Find where the given text appears and provide that cell's center as (X, Y) coordinate. 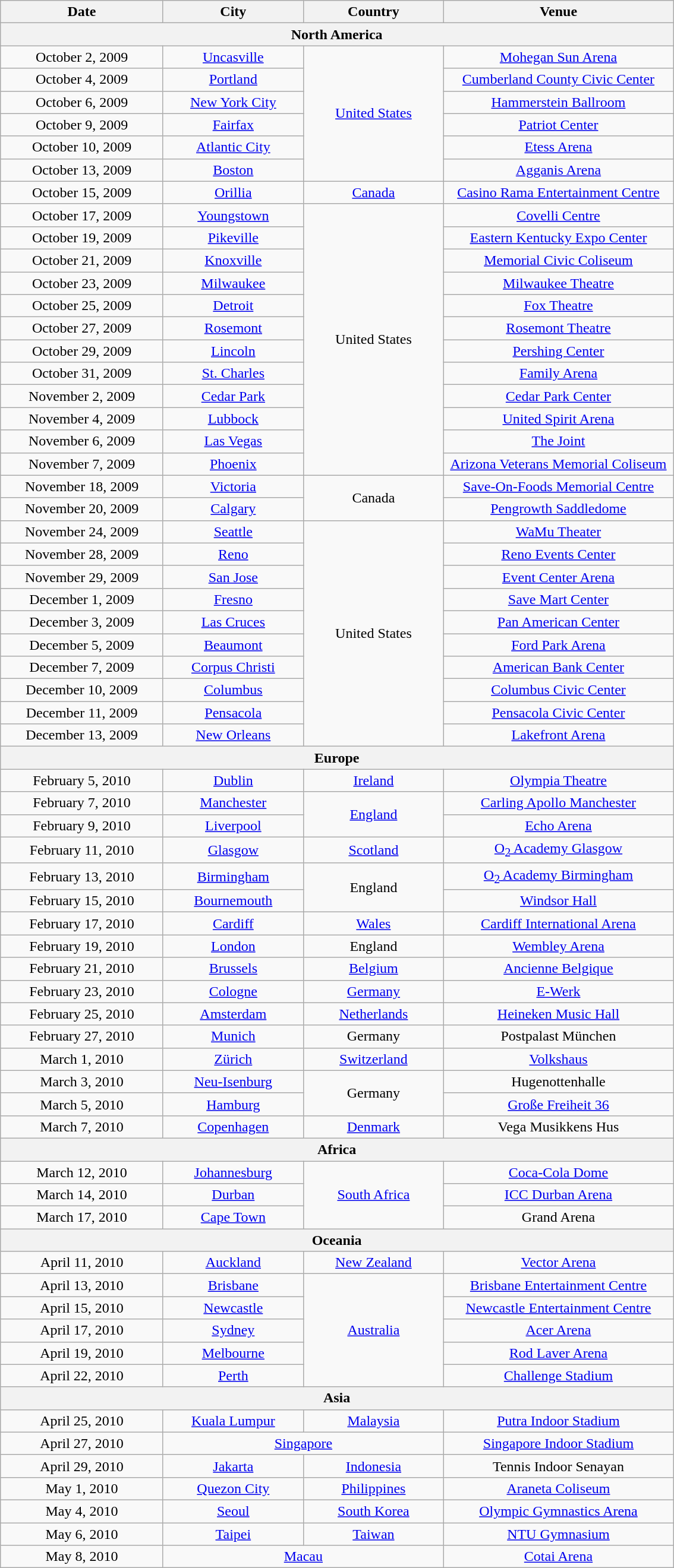
May 6, 2010 (82, 1534)
Indonesia (373, 1466)
Las Cruces (233, 622)
Country (373, 12)
Glasgow (233, 850)
Victoria (233, 486)
Perth (233, 1376)
Pengrowth Saddledome (558, 509)
Milwaukee (233, 283)
Amsterdam (233, 1014)
February 11, 2010 (82, 850)
Philippines (373, 1488)
November 18, 2009 (82, 486)
Zürich (233, 1059)
October 29, 2009 (82, 351)
Rosemont Theatre (558, 328)
Phoenix (233, 464)
March 12, 2010 (82, 1172)
Pershing Center (558, 351)
April 15, 2010 (82, 1308)
February 5, 2010 (82, 780)
April 11, 2010 (82, 1263)
Cape Town (233, 1218)
Wales (373, 924)
San Jose (233, 577)
October 27, 2009 (82, 328)
October 13, 2009 (82, 170)
Belgium (373, 969)
Postpalast München (558, 1036)
Memorial Civic Coliseum (558, 260)
Etess Arena (558, 147)
Brussels (233, 969)
Arizona Veterans Memorial Coliseum (558, 464)
October 9, 2009 (82, 125)
Rosemont (233, 328)
O2 Academy Birmingham (558, 876)
Cotai Arena (558, 1557)
Scotland (373, 850)
Acer Arena (558, 1330)
Atlantic City (233, 147)
Newcastle (233, 1308)
Save-On-Foods Memorial Centre (558, 486)
Detroit (233, 306)
Ford Park Arena (558, 644)
November 28, 2009 (82, 554)
November 4, 2009 (82, 419)
Malaysia (373, 1421)
Cumberland County Civic Center (558, 80)
February 7, 2010 (82, 803)
Beaumont (233, 644)
New Zealand (373, 1263)
WaMu Theater (558, 532)
February 21, 2010 (82, 969)
Portland (233, 80)
April 25, 2010 (82, 1421)
Kuala Lumpur (233, 1421)
Fox Theatre (558, 306)
Munich (233, 1036)
Putra Indoor Stadium (558, 1421)
South Africa (373, 1194)
Corpus Christi (233, 668)
Cedar Park Center (558, 396)
October 31, 2009 (82, 374)
Lincoln (233, 351)
Johannesburg (233, 1172)
Family Arena (558, 374)
E-Werk (558, 991)
October 25, 2009 (82, 306)
Seoul (233, 1511)
American Bank Center (558, 668)
Tennis Indoor Senayan (558, 1466)
Reno Events Center (558, 554)
Australia (373, 1330)
February 17, 2010 (82, 924)
Seattle (233, 532)
Switzerland (373, 1059)
Neu-Isenburg (233, 1082)
April 13, 2010 (82, 1285)
Uncasville (233, 57)
December 1, 2009 (82, 599)
February 15, 2010 (82, 901)
Eastern Kentucky Expo Center (558, 238)
May 8, 2010 (82, 1557)
April 27, 2010 (82, 1443)
Liverpool (233, 826)
United Spirit Arena (558, 419)
February 23, 2010 (82, 991)
February 13, 2010 (82, 876)
Melbourne (233, 1353)
Fairfax (233, 125)
Hammerstein Ballroom (558, 102)
February 19, 2010 (82, 946)
Heineken Music Hall (558, 1014)
St. Charles (233, 374)
March 5, 2010 (82, 1104)
Rod Laver Arena (558, 1353)
October 2, 2009 (82, 57)
March 17, 2010 (82, 1218)
Araneta Coliseum (558, 1488)
December 13, 2009 (82, 735)
Date (82, 12)
Hugenottenhalle (558, 1082)
October 4, 2009 (82, 80)
May 4, 2010 (82, 1511)
New Orleans (233, 735)
Coca-Cola Dome (558, 1172)
November 7, 2009 (82, 464)
February 27, 2010 (82, 1036)
Event Center Arena (558, 577)
Dublin (233, 780)
O2 Academy Glasgow (558, 850)
Olympic Gymnastics Arena (558, 1511)
Bournemouth (233, 901)
April 17, 2010 (82, 1330)
Wembley Arena (558, 946)
Singapore (303, 1443)
Las Vegas (233, 441)
March 7, 2010 (82, 1127)
April 29, 2010 (82, 1466)
Challenge Stadium (558, 1376)
Große Freiheit 36 (558, 1104)
Pensacola (233, 713)
Lakefront Arena (558, 735)
Oceania (337, 1240)
Casino Rama Entertainment Centre (558, 192)
Columbus Civic Center (558, 690)
Copenhagen (233, 1127)
Brisbane (233, 1285)
Europe (337, 758)
Reno (233, 554)
Auckland (233, 1263)
March 14, 2010 (82, 1195)
Cardiff (233, 924)
December 5, 2009 (82, 644)
October 19, 2009 (82, 238)
New York City (233, 102)
Jakarta (233, 1466)
Fresno (233, 599)
Carling Apollo Manchester (558, 803)
Lubbock (233, 419)
Netherlands (373, 1014)
May 1, 2010 (82, 1488)
October 6, 2009 (82, 102)
Windsor Hall (558, 901)
Milwaukee Theatre (558, 283)
Cedar Park (233, 396)
December 7, 2009 (82, 668)
Manchester (233, 803)
Pan American Center (558, 622)
October 23, 2009 (82, 283)
Columbus (233, 690)
Calgary (233, 509)
City (233, 12)
Ancienne Belgique (558, 969)
Pikeville (233, 238)
London (233, 946)
Covelli Centre (558, 215)
Vector Arena (558, 1263)
April 22, 2010 (82, 1376)
South Korea (373, 1511)
October 21, 2009 (82, 260)
Volkshaus (558, 1059)
Save Mart Center (558, 599)
Knoxville (233, 260)
October 17, 2009 (82, 215)
March 1, 2010 (82, 1059)
Cologne (233, 991)
Youngstown (233, 215)
November 24, 2009 (82, 532)
December 11, 2009 (82, 713)
Durban (233, 1195)
Taiwan (373, 1534)
Asia (337, 1398)
December 3, 2009 (82, 622)
ICC Durban Arena (558, 1195)
Ireland (373, 780)
Taipei (233, 1534)
Birmingham (233, 876)
The Joint (558, 441)
Africa (337, 1149)
October 10, 2009 (82, 147)
Patriot Center (558, 125)
April 19, 2010 (82, 1353)
Sydney (233, 1330)
February 9, 2010 (82, 826)
Brisbane Entertainment Centre (558, 1285)
North America (337, 34)
Grand Arena (558, 1218)
November 29, 2009 (82, 577)
Vega Musikkens Hus (558, 1127)
Echo Arena (558, 826)
Olympia Theatre (558, 780)
November 6, 2009 (82, 441)
Pensacola Civic Center (558, 713)
Quezon City (233, 1488)
Singapore Indoor Stadium (558, 1443)
March 3, 2010 (82, 1082)
Newcastle Entertainment Centre (558, 1308)
NTU Gymnasium (558, 1534)
Macau (303, 1557)
October 15, 2009 (82, 192)
Mohegan Sun Arena (558, 57)
February 25, 2010 (82, 1014)
November 2, 2009 (82, 396)
Hamburg (233, 1104)
Venue (558, 12)
Cardiff International Arena (558, 924)
November 20, 2009 (82, 509)
Denmark (373, 1127)
Agganis Arena (558, 170)
December 10, 2009 (82, 690)
Boston (233, 170)
Orillia (233, 192)
